Provide the (X, Y) coordinate of the cell's center where the given text is located.  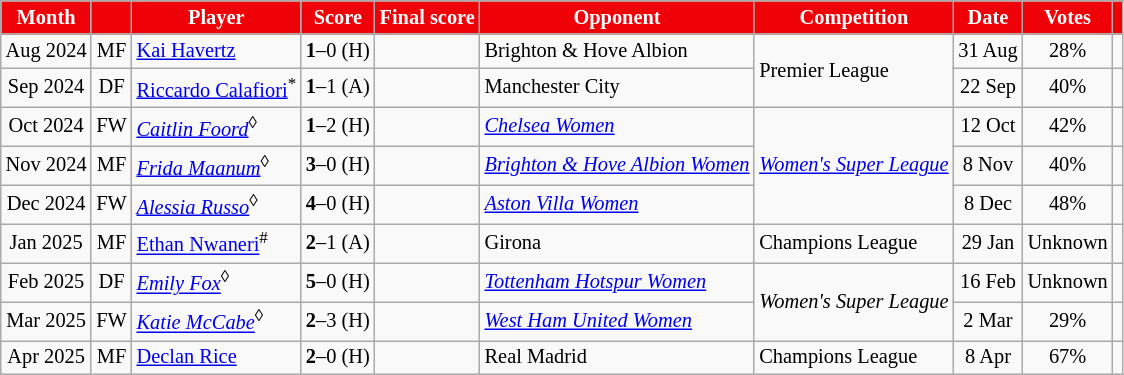
4–0 (H) (338, 204)
2–3 (H) (338, 320)
Nov 2024 (46, 166)
Competition (854, 17)
48% (1068, 204)
Ethan Nwaneri# (216, 242)
Caitlin Foord◊ (216, 126)
1–0 (H) (338, 51)
Premier League (854, 70)
Emily Fox◊ (216, 282)
Votes (1068, 17)
Alessia Russo◊ (216, 204)
5–0 (H) (338, 282)
29% (1068, 320)
Frida Maanum◊ (216, 166)
Real Madrid (618, 357)
Dec 2024 (46, 204)
16 Feb (988, 282)
8 Nov (988, 166)
Aston Villa Women (618, 204)
Jan 2025 (46, 242)
3–0 (H) (338, 166)
Chelsea Women (618, 126)
31 Aug (988, 51)
2–0 (H) (338, 357)
Month (46, 17)
42% (1068, 126)
2 Mar (988, 320)
Aug 2024 (46, 51)
Manchester City (618, 88)
Riccardo Calafiori* (216, 88)
Girona (618, 242)
Brighton & Hove Albion Women (618, 166)
67% (1068, 357)
Declan Rice (216, 357)
12 Oct (988, 126)
Final score (428, 17)
Player (216, 17)
Brighton & Hove Albion (618, 51)
Date (988, 17)
8 Dec (988, 204)
Apr 2025 (46, 357)
Kai Havertz (216, 51)
29 Jan (988, 242)
Score (338, 17)
Sep 2024 (46, 88)
West Ham United Women (618, 320)
1–1 (A) (338, 88)
Tottenham Hotspur Women (618, 282)
Mar 2025 (46, 320)
8 Apr (988, 357)
22 Sep (988, 88)
2–1 (A) (338, 242)
Opponent (618, 17)
1–2 (H) (338, 126)
Feb 2025 (46, 282)
28% (1068, 51)
Oct 2024 (46, 126)
Katie McCabe◊ (216, 320)
